Capture the cell that displays the provided text and extract its (x, y) central coordinate. 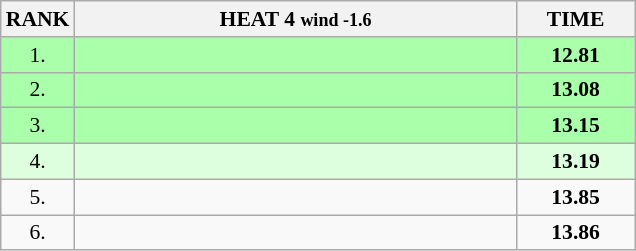
5. (38, 197)
TIME (576, 19)
4. (38, 162)
13.19 (576, 162)
13.08 (576, 90)
3. (38, 126)
13.15 (576, 126)
1. (38, 55)
RANK (38, 19)
HEAT 4 wind -1.6 (295, 19)
6. (38, 233)
2. (38, 90)
13.86 (576, 233)
12.81 (576, 55)
13.85 (576, 197)
